Identify which cell holds the provided text, then report its (X, Y) central coordinate. 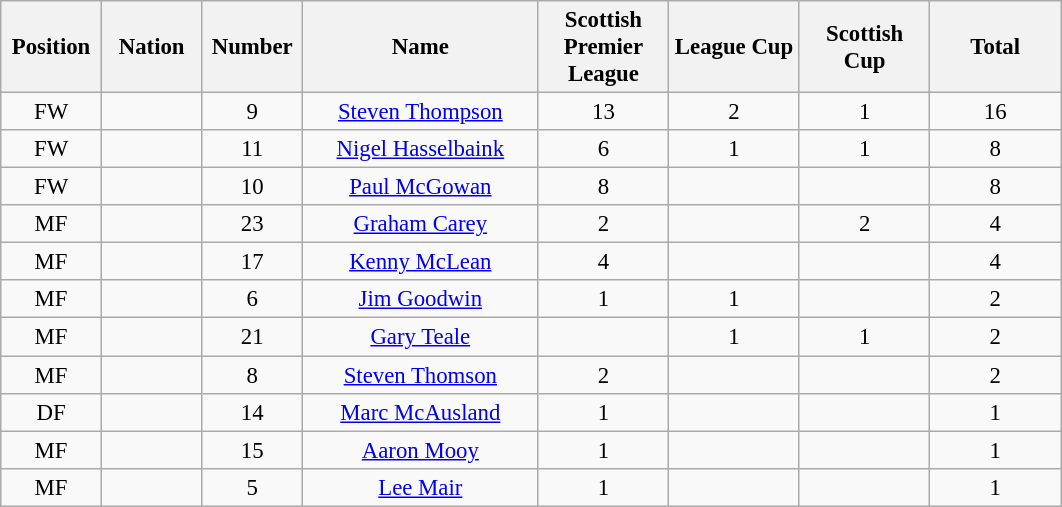
Number (252, 47)
14 (252, 412)
11 (252, 149)
15 (252, 450)
5 (252, 487)
Aaron Mooy (421, 450)
Name (421, 47)
Marc McAusland (421, 412)
Total (996, 47)
9 (252, 112)
13 (604, 112)
Paul McGowan (421, 187)
Scottish Cup (864, 47)
23 (252, 224)
Steven Thomson (421, 375)
10 (252, 187)
DF (52, 412)
Kenny McLean (421, 262)
Position (52, 47)
Gary Teale (421, 337)
Steven Thompson (421, 112)
17 (252, 262)
Nigel Hasselbaink (421, 149)
Nation (152, 47)
Jim Goodwin (421, 299)
League Cup (734, 47)
21 (252, 337)
Graham Carey (421, 224)
Lee Mair (421, 487)
Scottish Premier League (604, 47)
16 (996, 112)
